Capture the cell that displays the provided text and extract its [x, y] central coordinate. 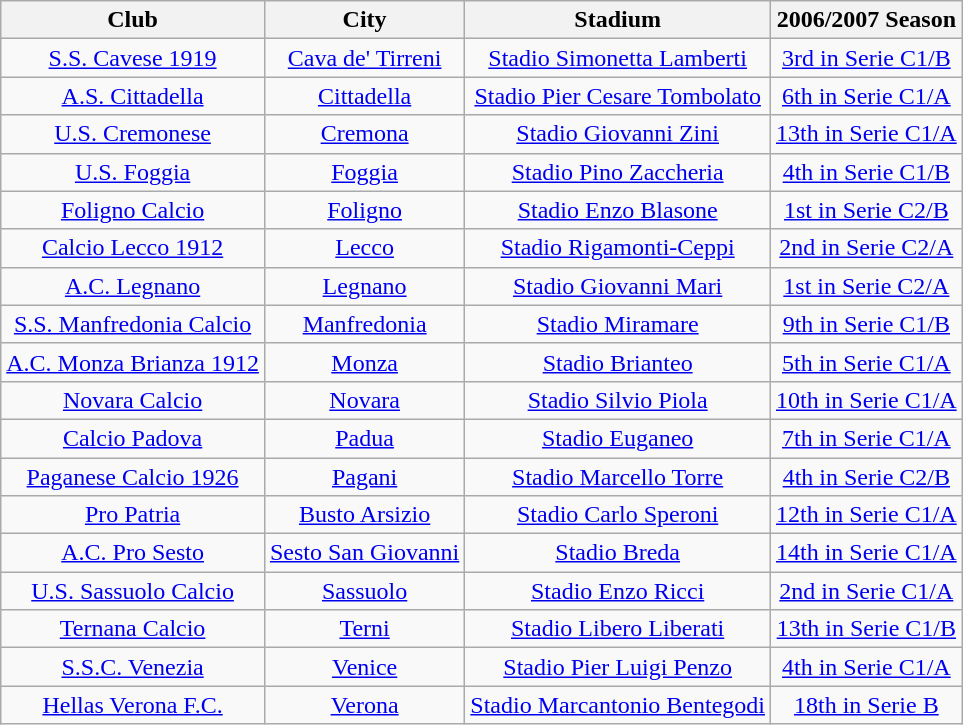
1st in Serie C2/B [866, 210]
S.S. Cavese 1919 [133, 58]
4th in Serie C2/B [866, 477]
Calcio Padova [133, 438]
A.C. Monza Brianza 1912 [133, 362]
A.S. Cittadella [133, 96]
Stadium [618, 20]
U.S. Cremonese [133, 134]
Stadio Marcello Torre [618, 477]
Stadio Brianteo [618, 362]
Calcio Lecco 1912 [133, 248]
Venice [364, 667]
2nd in Serie C1/A [866, 591]
Stadio Silvio Piola [618, 400]
Manfredonia [364, 324]
Stadio Pier Luigi Penzo [618, 667]
Stadio Giovanni Zini [618, 134]
4th in Serie C1/A [866, 667]
13th in Serie C1/A [866, 134]
Stadio Miramare [618, 324]
Foggia [364, 172]
Cremona [364, 134]
A.C. Pro Sesto [133, 553]
Stadio Giovanni Mari [618, 286]
Stadio Enzo Blasone [618, 210]
12th in Serie C1/A [866, 515]
14th in Serie C1/A [866, 553]
Padua [364, 438]
S.S.C. Venezia [133, 667]
A.C. Legnano [133, 286]
2006/2007 Season [866, 20]
10th in Serie C1/A [866, 400]
U.S. Sassuolo Calcio [133, 591]
5th in Serie C1/A [866, 362]
Hellas Verona F.C. [133, 705]
Busto Arsizio [364, 515]
Club [133, 20]
Verona [364, 705]
Stadio Enzo Ricci [618, 591]
Monza [364, 362]
Sesto San Giovanni [364, 553]
Novara [364, 400]
Stadio Pier Cesare Tombolato [618, 96]
Cittadella [364, 96]
Pro Patria [133, 515]
S.S. Manfredonia Calcio [133, 324]
Stadio Carlo Speroni [618, 515]
Stadio Breda [618, 553]
3rd in Serie C1/B [866, 58]
Lecco [364, 248]
7th in Serie C1/A [866, 438]
Legnano [364, 286]
Foligno Calcio [133, 210]
Stadio Euganeo [618, 438]
Foligno [364, 210]
9th in Serie C1/B [866, 324]
Paganese Calcio 1926 [133, 477]
2nd in Serie C2/A [866, 248]
Stadio Rigamonti-Ceppi [618, 248]
Stadio Simonetta Lamberti [618, 58]
City [364, 20]
Stadio Marcantonio Bentegodi [618, 705]
Ternana Calcio [133, 629]
Terni [364, 629]
4th in Serie C1/B [866, 172]
Sassuolo [364, 591]
Stadio Pino Zaccheria [618, 172]
1st in Serie C2/A [866, 286]
Stadio Libero Liberati [618, 629]
Novara Calcio [133, 400]
6th in Serie C1/A [866, 96]
U.S. Foggia [133, 172]
18th in Serie B [866, 705]
Cava de' Tirreni [364, 58]
Pagani [364, 477]
13th in Serie C1/B [866, 629]
